From the cell containing the given text, extract its center point as (X, Y) coordinate. 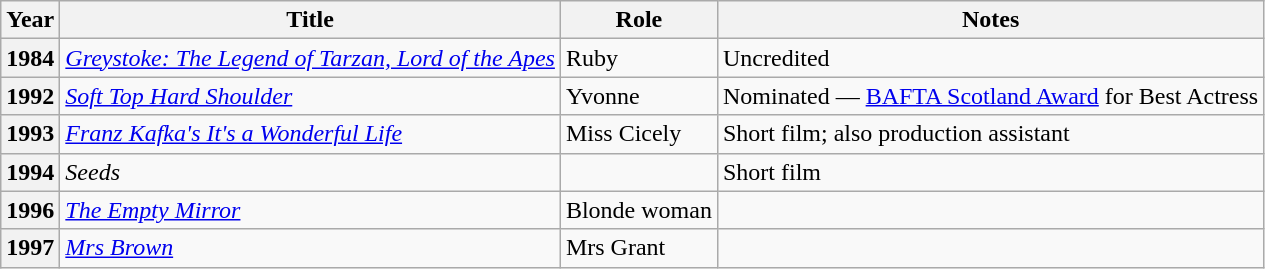
Notes (990, 20)
Short film (990, 172)
1996 (30, 210)
1994 (30, 172)
The Empty Mirror (310, 210)
Ruby (638, 58)
Seeds (310, 172)
Role (638, 20)
Nominated — BAFTA Scotland Award for Best Actress (990, 96)
Yvonne (638, 96)
Uncredited (990, 58)
Soft Top Hard Shoulder (310, 96)
Short film; also production assistant (990, 134)
1993 (30, 134)
Year (30, 20)
Mrs Brown (310, 248)
Title (310, 20)
1992 (30, 96)
1984 (30, 58)
Greystoke: The Legend of Tarzan, Lord of the Apes (310, 58)
Blonde woman (638, 210)
Miss Cicely (638, 134)
Franz Kafka's It's a Wonderful Life (310, 134)
Mrs Grant (638, 248)
1997 (30, 248)
